Output the [x, y] coordinate of the center of the cell containing the given text.  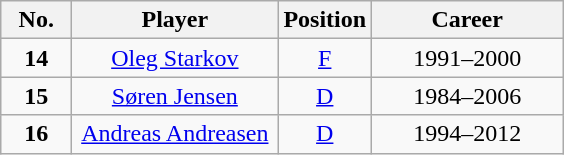
1994–2012 [468, 134]
Oleg Starkov [175, 58]
Andreas Andreasen [175, 134]
Player [175, 20]
No. [36, 20]
16 [36, 134]
Position [325, 20]
1991–2000 [468, 58]
15 [36, 96]
F [325, 58]
Søren Jensen [175, 96]
14 [36, 58]
Career [468, 20]
1984–2006 [468, 96]
